Detect which cell encompasses the target text, then output its [X, Y] center coordinate. 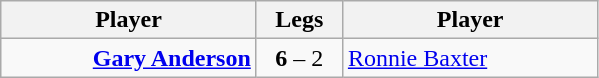
Legs [299, 20]
Ronnie Baxter [470, 58]
Gary Anderson [129, 58]
6 – 2 [299, 58]
